Find where the given text appears and provide that cell's center as [x, y] coordinate. 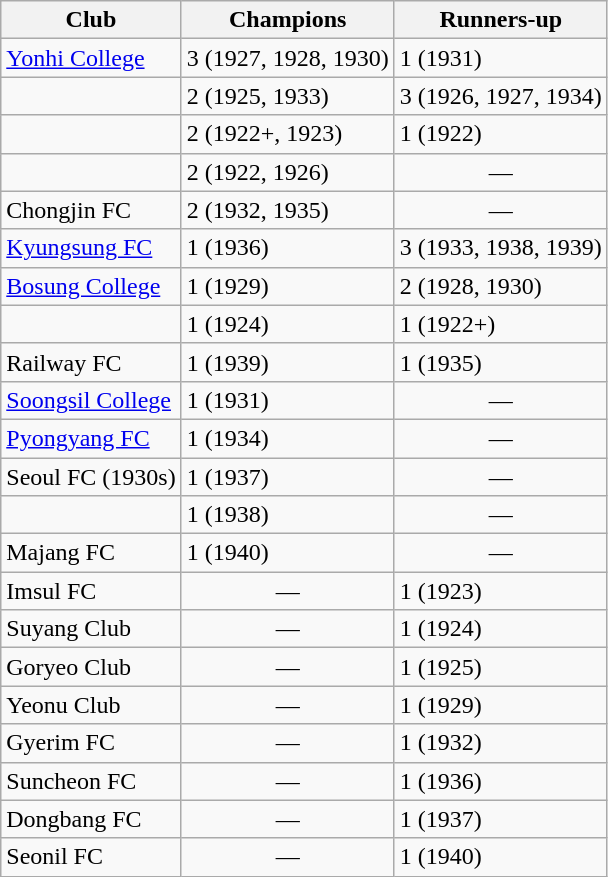
3 (1926, 1927, 1934) [500, 96]
1 (1938) [288, 515]
Goryeo Club [91, 667]
Yeonu Club [91, 705]
Yonhi College [91, 58]
3 (1927, 1928, 1930) [288, 58]
2 (1922+, 1923) [288, 134]
Suyang Club [91, 629]
1 (1935) [500, 362]
Chongjin FC [91, 210]
Railway FC [91, 362]
Imsul FC [91, 591]
1 (1925) [500, 667]
Suncheon FC [91, 781]
2 (1922, 1926) [288, 172]
3 (1933, 1938, 1939) [500, 248]
Club [91, 20]
2 (1932, 1935) [288, 210]
Dongbang FC [91, 819]
Gyerim FC [91, 743]
1 (1934) [288, 438]
2 (1925, 1933) [288, 96]
Runners-up [500, 20]
1 (1923) [500, 591]
1 (1932) [500, 743]
Bosung College [91, 286]
Seoul FC (1930s) [91, 477]
2 (1928, 1930) [500, 286]
Kyungsung FC [91, 248]
Soongsil College [91, 400]
1 (1939) [288, 362]
1 (1922+) [500, 324]
Pyongyang FC [91, 438]
Seonil FC [91, 857]
Champions [288, 20]
Majang FC [91, 553]
1 (1922) [500, 134]
